Identify which cell holds the provided text, then report its (X, Y) central coordinate. 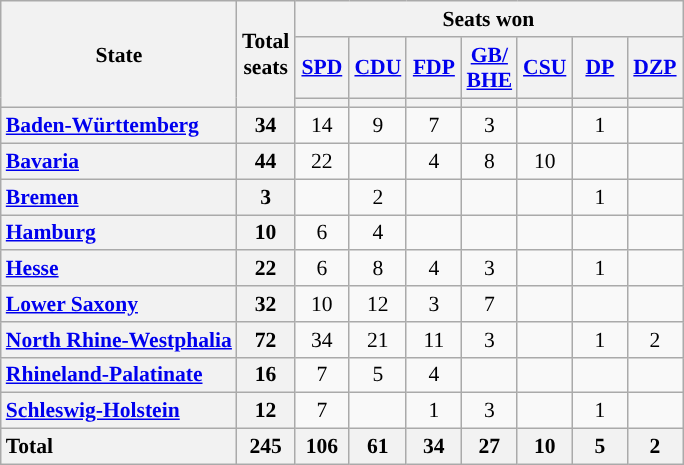
FDP (434, 68)
16 (266, 375)
Bremen (119, 197)
14 (322, 126)
State (119, 54)
61 (378, 447)
32 (266, 304)
21 (378, 340)
GB/BHE (489, 68)
11 (434, 340)
North Rhine-Westphalia (119, 340)
Totalseats (266, 54)
Hamburg (119, 233)
DZP (654, 68)
44 (266, 162)
27 (489, 447)
CDU (378, 68)
Baden-Württemberg (119, 126)
Hesse (119, 269)
CSU (544, 68)
SPD (322, 68)
Seats won (488, 19)
245 (266, 447)
9 (378, 126)
Schleswig-Holstein (119, 411)
Rhineland-Palatinate (119, 375)
Bavaria (119, 162)
106 (322, 447)
Lower Saxony (119, 304)
72 (266, 340)
Total (119, 447)
DP (600, 68)
